Scan for the cell matching the given text and deliver its [X, Y] coordinate at center. 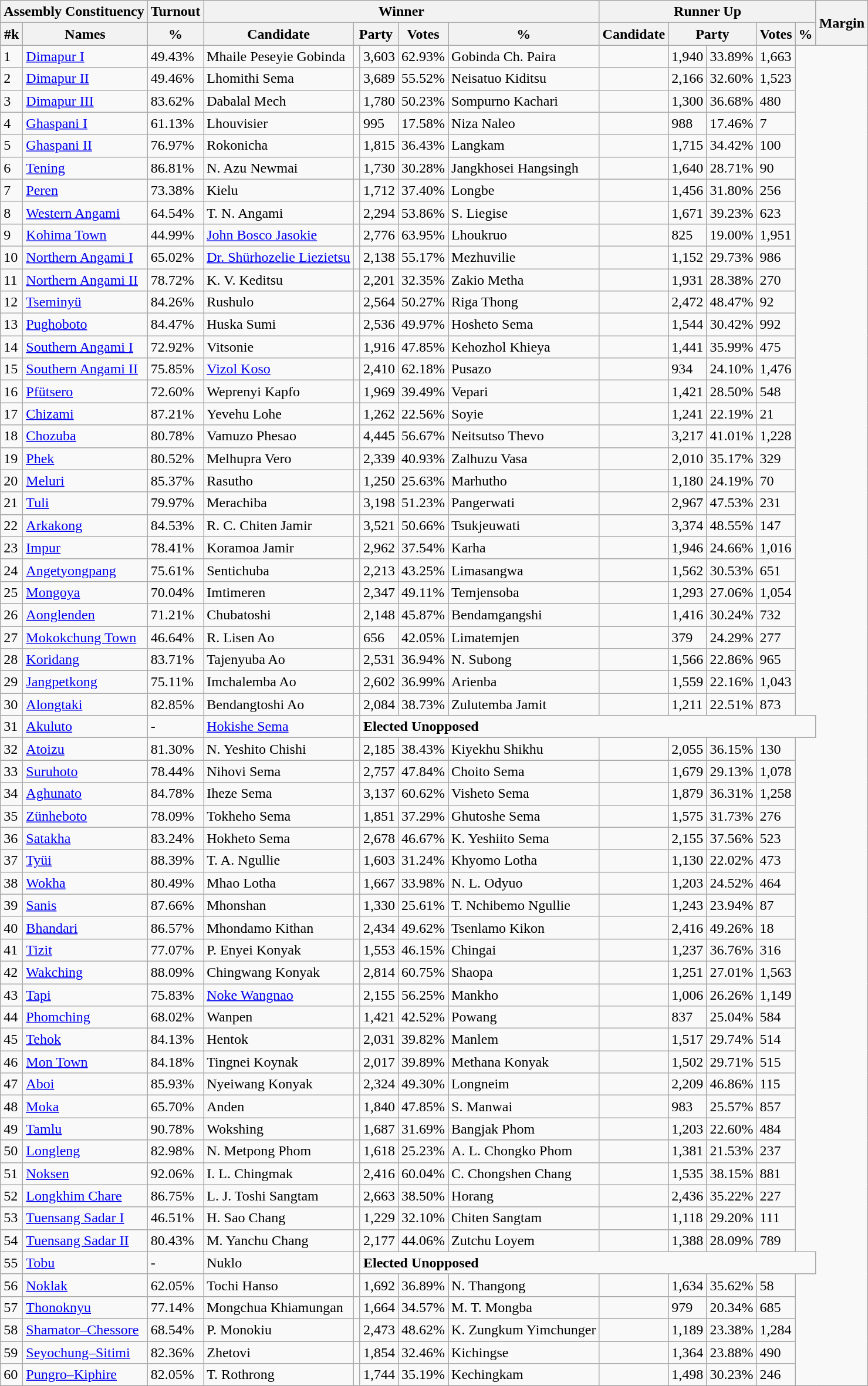
C. Chongshen Chang [523, 1173]
82.36% [175, 1352]
256 [776, 190]
Hosheto Sema [523, 325]
33 [12, 771]
1,416 [688, 615]
29.13% [731, 771]
35 [12, 816]
K. V. Keditsu [279, 280]
22.16% [731, 682]
1,180 [688, 481]
Tokheho Sema [279, 816]
60 [12, 1375]
Bendamgangshi [523, 615]
82.85% [175, 704]
S. Manwai [523, 1107]
22.56% [423, 414]
2,339 [379, 458]
270 [776, 280]
38.15% [731, 1173]
37.40% [423, 190]
53 [12, 1218]
1,634 [688, 1285]
Longneim [523, 1084]
1,441 [688, 347]
88.39% [175, 861]
63.95% [423, 235]
39 [12, 905]
25.61% [423, 905]
2,663 [379, 1196]
1,243 [688, 905]
P. Monokiu [279, 1330]
50.66% [423, 525]
1,364 [688, 1352]
Marhutho [523, 481]
Karha [523, 548]
30.24% [731, 615]
Chingwang Konyak [279, 972]
857 [776, 1107]
2,347 [379, 592]
475 [776, 347]
51 [12, 1173]
Imchalemba Ao [279, 682]
90 [776, 168]
1,300 [688, 101]
85.37% [175, 481]
1,054 [776, 592]
881 [776, 1173]
45 [12, 1040]
480 [776, 101]
Pangerwati [523, 503]
825 [688, 235]
1,523 [776, 79]
Tening [85, 168]
35.62% [731, 1285]
62.18% [423, 369]
36.43% [423, 146]
Visheto Sema [523, 794]
13 [12, 325]
Tajenyuba Ao [279, 660]
231 [776, 503]
1,388 [688, 1240]
Rokonicha [279, 146]
2,201 [379, 280]
1,851 [379, 816]
60.62% [423, 794]
1,228 [776, 436]
Seyochung–Sitimi [85, 1352]
3 [12, 101]
92 [776, 302]
2,473 [379, 1330]
33.89% [731, 56]
2,166 [688, 79]
484 [776, 1129]
25.04% [731, 1017]
56 [12, 1285]
Weprenyi Kapfo [279, 392]
Sanis [85, 905]
39.23% [731, 213]
Moka [85, 1107]
2,962 [379, 548]
2,472 [688, 302]
1,969 [379, 392]
Margin [842, 23]
934 [688, 369]
988 [688, 123]
2,209 [688, 1084]
Chizami [85, 414]
27 [12, 637]
Turnout [175, 12]
86.57% [175, 928]
39.82% [423, 1040]
23.94% [731, 905]
36.31% [731, 794]
84.18% [175, 1062]
N. Azu Newmai [279, 168]
1,330 [379, 905]
50.27% [423, 302]
49.62% [423, 928]
56.67% [423, 436]
17.58% [423, 123]
Jangpetkong [85, 682]
2,213 [379, 570]
H. Sao Chang [279, 1218]
82.05% [175, 1375]
Ghutoshe Sema [523, 816]
Longleng [85, 1151]
23.88% [731, 1352]
1,687 [379, 1129]
789 [776, 1240]
T. Nchibemo Ngullie [523, 905]
36 [12, 838]
Pughoboto [85, 325]
1,664 [379, 1307]
N. L. Odyuo [523, 883]
Dimapur II [85, 79]
227 [776, 1196]
Koramoa Jamir [279, 548]
31.80% [731, 190]
27.06% [731, 592]
Kohima Town [85, 235]
Wakching [85, 972]
Mhaile Peseyie Gobinda [279, 56]
22.02% [731, 861]
Tizit [85, 950]
276 [776, 816]
Temjensoba [523, 592]
P. Enyei Konyak [279, 950]
2,055 [688, 749]
25.63% [423, 481]
1,712 [379, 190]
1,815 [379, 146]
30.28% [423, 168]
50.23% [423, 101]
78.41% [175, 548]
72.60% [175, 392]
Arkakong [85, 525]
1,237 [688, 950]
59 [12, 1352]
Neisatuo Kiditsu [523, 79]
40.93% [423, 458]
75.11% [175, 682]
N. Thangong [523, 1285]
46.67% [423, 838]
46.86% [731, 1084]
Riga Thong [523, 302]
4,445 [379, 436]
34 [12, 794]
86.75% [175, 1196]
1,250 [379, 481]
11 [12, 280]
2,436 [688, 1196]
651 [776, 570]
48.55% [731, 525]
28.38% [731, 280]
36.68% [731, 101]
Southern Angami II [85, 369]
2,814 [379, 972]
Lhouvisier [279, 123]
32.35% [423, 280]
3,137 [379, 794]
685 [776, 1307]
2,434 [379, 928]
22.51% [731, 704]
1,854 [379, 1352]
76.97% [175, 146]
523 [776, 838]
65.70% [175, 1107]
316 [776, 950]
1,130 [688, 861]
62.05% [175, 1285]
1,671 [688, 213]
Winner [401, 12]
31.24% [423, 861]
60.04% [423, 1173]
Suruhoto [85, 771]
A. L. Chongko Phom [523, 1151]
49.30% [423, 1084]
584 [776, 1017]
49.46% [175, 79]
24.10% [731, 369]
Ghaspani I [85, 123]
88.09% [175, 972]
40 [12, 928]
379 [688, 637]
1,211 [688, 704]
3,374 [688, 525]
Meluri [85, 481]
51.23% [423, 503]
Zhetovi [279, 1352]
26 [12, 615]
73.38% [175, 190]
49.97% [423, 325]
14 [12, 347]
1,149 [776, 995]
2,084 [379, 704]
1,744 [379, 1375]
490 [776, 1352]
77.07% [175, 950]
Tseminyü [85, 302]
Atoizu [85, 749]
Imtimeren [279, 592]
43.25% [423, 570]
Mezhuvilie [523, 257]
80.52% [175, 458]
Mokokchung Town [85, 637]
2,776 [379, 235]
Neitsutso Thevo [523, 436]
Peren [85, 190]
Hokheto Sema [279, 838]
29.20% [731, 1218]
37 [12, 861]
26.26% [731, 995]
21.53% [731, 1151]
2,010 [688, 458]
50 [12, 1151]
2,138 [379, 257]
T. A. Ngullie [279, 861]
2,324 [379, 1084]
38 [12, 883]
44.99% [175, 235]
24 [12, 570]
47.84% [423, 771]
2,410 [379, 369]
K. Zungkum Yimchunger [523, 1330]
I. L. Chingmak [279, 1173]
Dimapur I [85, 56]
25 [12, 592]
Pungro–Kiphire [85, 1375]
115 [776, 1084]
Kiyekhu Shikhu [523, 749]
Lhomithi Sema [279, 79]
2,017 [379, 1062]
K. Yeshiito Sema [523, 838]
84.78% [175, 794]
1,293 [688, 592]
Assembly Constituency [74, 12]
Mhondamo Kithan [279, 928]
84.47% [175, 325]
Northern Angami I [85, 257]
39.89% [423, 1062]
Limatemjen [523, 637]
35.22% [731, 1196]
92.06% [175, 1173]
30.53% [731, 570]
55.17% [423, 257]
Wokshing [279, 1129]
Niza Naleo [523, 123]
90.78% [175, 1129]
35.17% [731, 458]
Iheze Sema [279, 794]
965 [776, 660]
1,152 [688, 257]
1,715 [688, 146]
62.93% [423, 56]
64.54% [175, 213]
1,879 [688, 794]
32.46% [423, 1352]
Vamuzo Phesao [279, 436]
Wanpen [279, 1017]
36.76% [731, 950]
147 [776, 525]
46.15% [423, 950]
1,916 [379, 347]
31.73% [731, 816]
Mongchua Khiamungan [279, 1307]
Tsukjeuwati [523, 525]
1,663 [776, 56]
983 [688, 1107]
R. Lisen Ao [279, 637]
1,618 [379, 1151]
2,531 [379, 660]
Jangkhosei Hangsingh [523, 168]
61.13% [175, 123]
Zutchu Loyem [523, 1240]
57 [12, 1307]
R. C. Chiten Jamir [279, 525]
656 [379, 637]
1,730 [379, 168]
78.09% [175, 816]
Huska Sumi [279, 325]
15 [12, 369]
1,640 [688, 168]
John Bosco Jasokie [279, 235]
Tsenlamo Kikon [523, 928]
Chingai [523, 950]
36.99% [423, 682]
25.23% [423, 1151]
1,667 [379, 883]
995 [379, 123]
22.19% [731, 414]
S. Liegise [523, 213]
10 [12, 257]
1,931 [688, 280]
Horang [523, 1196]
1,229 [379, 1218]
28.50% [731, 392]
42.52% [423, 1017]
Bangjak Phom [523, 1129]
78.44% [175, 771]
47.53% [731, 503]
Khyomo Lotha [523, 861]
1,118 [688, 1218]
Koridang [85, 660]
2,564 [379, 302]
29.71% [731, 1062]
Ghaspani II [85, 146]
31.69% [423, 1129]
83.62% [175, 101]
Rushulo [279, 302]
3,689 [379, 79]
Tuensang Sadar I [85, 1218]
78.72% [175, 280]
35.99% [731, 347]
53.86% [423, 213]
Vitsonie [279, 347]
N. Subong [523, 660]
20 [12, 481]
Tobu [85, 1263]
48.62% [423, 1330]
49.43% [175, 56]
Zünheboto [85, 816]
1,559 [688, 682]
70.04% [175, 592]
43 [12, 995]
5 [12, 146]
1,692 [379, 1285]
46.51% [175, 1218]
54 [12, 1240]
515 [776, 1062]
55.52% [423, 79]
N. Metpong Phom [279, 1151]
30 [12, 704]
75.61% [175, 570]
1,006 [688, 995]
Kichingse [523, 1352]
Southern Angami I [85, 347]
23 [12, 548]
1,251 [688, 972]
81.30% [175, 749]
6 [12, 168]
Soyie [523, 414]
Akuluto [85, 727]
1,562 [688, 570]
Pfütsero [85, 392]
41 [12, 950]
83.71% [175, 660]
32.10% [423, 1218]
1,502 [688, 1062]
17 [12, 414]
M. T. Mongba [523, 1307]
56.25% [423, 995]
Mon Town [85, 1062]
1,535 [688, 1173]
Shamator–Chessore [85, 1330]
Bendangtoshi Ao [279, 704]
44 [12, 1017]
29.74% [731, 1040]
1,840 [379, 1107]
65.02% [175, 257]
Chiten Sangtam [523, 1218]
Aonglenden [85, 615]
2 [12, 79]
Mongoya [85, 592]
Names [85, 34]
Shaopa [523, 972]
48.47% [731, 302]
2,177 [379, 1240]
111 [776, 1218]
Arienba [523, 682]
36.89% [423, 1285]
23.38% [731, 1330]
42.05% [423, 637]
Manlem [523, 1040]
71.21% [175, 615]
1,456 [688, 190]
30.23% [731, 1375]
72.92% [175, 347]
100 [776, 146]
Pusazo [523, 369]
Western Angami [85, 213]
46 [12, 1062]
80.49% [175, 883]
84.53% [175, 525]
47 [12, 1084]
Vepari [523, 392]
Merachiba [279, 503]
Longkhim Chare [85, 1196]
Satakha [85, 838]
38.43% [423, 749]
329 [776, 458]
75.85% [175, 369]
24.52% [731, 883]
1,946 [688, 548]
Bhandari [85, 928]
Aghunato [85, 794]
2,031 [379, 1040]
Phomching [85, 1017]
80.78% [175, 436]
37.56% [731, 838]
1,553 [379, 950]
60.75% [423, 972]
Dimapur III [85, 101]
17.46% [731, 123]
35.19% [423, 1375]
Tingnei Koynak [279, 1062]
Zakio Metha [523, 280]
Noksen [85, 1173]
87.21% [175, 414]
3,521 [379, 525]
1,780 [379, 101]
2,294 [379, 213]
22.60% [731, 1129]
464 [776, 883]
1,016 [776, 548]
82.98% [175, 1151]
52 [12, 1196]
Zulutemba Jamit [523, 704]
85.93% [175, 1084]
86.81% [175, 168]
2,757 [379, 771]
1,262 [379, 414]
77.14% [175, 1307]
2,967 [688, 503]
1,517 [688, 1040]
T. Rothrong [279, 1375]
Dr. Shürhozelie Liezietsu [279, 257]
1,544 [688, 325]
Noke Wangnao [279, 995]
Rasutho [279, 481]
44.06% [423, 1240]
Runner Up [708, 12]
548 [776, 392]
Tehok [85, 1040]
79.97% [175, 503]
Tyüi [85, 861]
45.87% [423, 615]
32 [12, 749]
46.64% [175, 637]
22.86% [731, 660]
Melhupra Vero [279, 458]
49.11% [423, 592]
34.57% [423, 1307]
Kechingkam [523, 1375]
38.50% [423, 1196]
Thonoknyu [85, 1307]
68.54% [175, 1330]
25.57% [731, 1107]
1,043 [776, 682]
2,185 [379, 749]
Vizol Koso [279, 369]
19.00% [731, 235]
33.98% [423, 883]
70 [776, 481]
31 [12, 727]
Tuli [85, 503]
24.66% [731, 548]
37.29% [423, 816]
34.42% [731, 146]
Tuensang Sadar II [85, 1240]
Choito Sema [523, 771]
Zalhuzu Vasa [523, 458]
Hokishe Sema [279, 727]
1,189 [688, 1330]
24.29% [731, 637]
Mankho [523, 995]
Anden [279, 1107]
Mhonshan [279, 905]
Methana Konyak [523, 1062]
992 [776, 325]
9 [12, 235]
1,951 [776, 235]
4 [12, 123]
246 [776, 1375]
28.71% [731, 168]
Aboi [85, 1084]
Nuklo [279, 1263]
48 [12, 1107]
N. Yeshito Chishi [279, 749]
Limasangwa [523, 570]
68.02% [175, 1017]
41.01% [731, 436]
Kielu [279, 190]
1,078 [776, 771]
Impur [85, 548]
1,284 [776, 1330]
Yevehu Lohe [279, 414]
49 [12, 1129]
237 [776, 1151]
Tochi Hanso [279, 1285]
Dabalal Mech [279, 101]
12 [12, 302]
27.01% [731, 972]
24.19% [731, 481]
Nyeiwang Konyak [279, 1084]
Tamlu [85, 1129]
80.43% [175, 1240]
83.24% [175, 838]
Sompurno Kachari [523, 101]
22 [12, 525]
Phek [85, 458]
49.26% [731, 928]
38.73% [423, 704]
75.83% [175, 995]
979 [688, 1307]
1,566 [688, 660]
1,241 [688, 414]
837 [688, 1017]
986 [776, 257]
Langkam [523, 146]
1,940 [688, 56]
Tapi [85, 995]
M. Yanchu Chang [279, 1240]
Lhoukruo [523, 235]
1,679 [688, 771]
873 [776, 704]
1,575 [688, 816]
1,498 [688, 1375]
28.09% [731, 1240]
Powang [523, 1017]
Alongtaki [85, 704]
8 [12, 213]
514 [776, 1040]
1,381 [688, 1151]
732 [776, 615]
37.54% [423, 548]
84.13% [175, 1040]
277 [776, 637]
1,258 [776, 794]
87.66% [175, 905]
130 [776, 749]
2,678 [379, 838]
Longbe [523, 190]
Chozuba [85, 436]
28 [12, 660]
19 [12, 458]
1 [12, 56]
Angetyongpang [85, 570]
39.49% [423, 392]
2,148 [379, 615]
Northern Angami II [85, 280]
29.73% [731, 257]
Hentok [279, 1040]
473 [776, 861]
3,198 [379, 503]
42 [12, 972]
Noklak [85, 1285]
Nihovi Sema [279, 771]
30.42% [731, 325]
623 [776, 213]
Chubatoshi [279, 615]
Sentichuba [279, 570]
Mhao Lotha [279, 883]
20.34% [731, 1307]
84.26% [175, 302]
Gobinda Ch. Paira [523, 56]
L. J. Toshi Sangtam [279, 1196]
36.15% [731, 749]
#k [12, 34]
Kehozhol Khieya [523, 347]
1,603 [379, 861]
1,563 [776, 972]
87 [776, 905]
1,476 [776, 369]
3,603 [379, 56]
55 [12, 1263]
2,602 [379, 682]
3,217 [688, 436]
29 [12, 682]
Wokha [85, 883]
2,536 [379, 325]
36.94% [423, 660]
16 [12, 392]
T. N. Angami [279, 213]
32.60% [731, 79]
